Provide the (X, Y) coordinate of the cell's center where the given text is located.  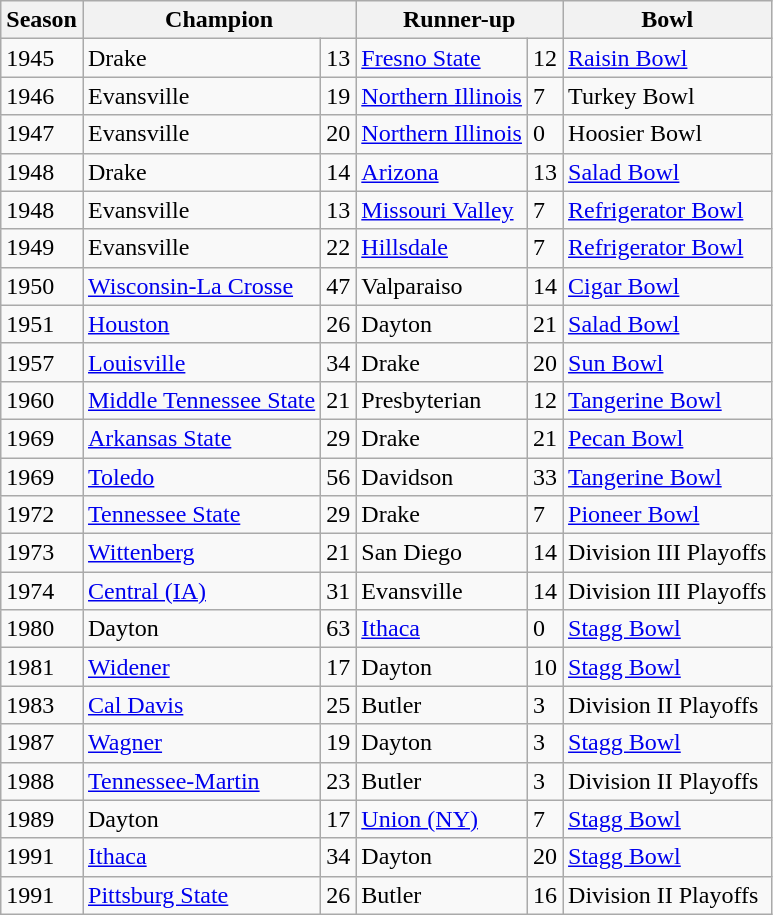
Tennessee-Martin (201, 781)
47 (338, 286)
1980 (42, 629)
Valparaiso (442, 286)
Arizona (442, 172)
Presbyterian (442, 400)
10 (544, 667)
1946 (42, 96)
31 (338, 591)
Cal Davis (201, 705)
San Diego (442, 553)
Wittenberg (201, 553)
Bowl (668, 20)
Missouri Valley (442, 210)
33 (544, 477)
Fresno State (442, 58)
Champion (218, 20)
Cigar Bowl (668, 286)
1988 (42, 781)
Toledo (201, 477)
1981 (42, 667)
1951 (42, 324)
23 (338, 781)
Runner-up (460, 20)
1983 (42, 705)
1945 (42, 58)
Central (IA) (201, 591)
1972 (42, 515)
Hillsdale (442, 248)
1947 (42, 134)
Raisin Bowl (668, 58)
22 (338, 248)
Middle Tennessee State (201, 400)
63 (338, 629)
Pecan Bowl (668, 438)
1973 (42, 553)
Louisville (201, 362)
Pioneer Bowl (668, 515)
1989 (42, 819)
Houston (201, 324)
1957 (42, 362)
1960 (42, 400)
1950 (42, 286)
Arkansas State (201, 438)
16 (544, 895)
1974 (42, 591)
Wagner (201, 743)
Pittsburg State (201, 895)
25 (338, 705)
Davidson (442, 477)
Hoosier Bowl (668, 134)
Tennessee State (201, 515)
1987 (42, 743)
Wisconsin-La Crosse (201, 286)
1949 (42, 248)
Union (NY) (442, 819)
56 (338, 477)
Sun Bowl (668, 362)
Season (42, 20)
Widener (201, 667)
Turkey Bowl (668, 96)
